Find where the given text appears and provide that cell's center as [X, Y] coordinate. 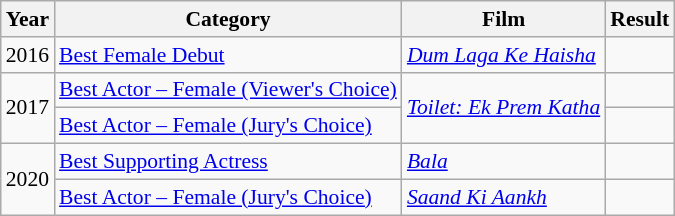
2017 [28, 108]
2020 [28, 180]
Year [28, 19]
Result [640, 19]
Best Supporting Actress [228, 162]
Best Actor – Female (Viewer's Choice) [228, 90]
2016 [28, 55]
Saand Ki Aankh [504, 197]
Category [228, 19]
Dum Laga Ke Haisha [504, 55]
Bala [504, 162]
Best Female Debut [228, 55]
Film [504, 19]
Toilet: Ek Prem Katha [504, 108]
